Search for the cell housing the specified text and yield its (X, Y) center coordinate. 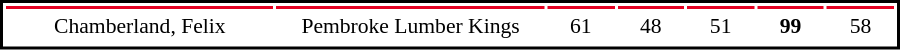
58 (860, 26)
61 (580, 26)
Pembroke Lumber Kings (411, 26)
Chamberland, Felix (140, 26)
99 (790, 26)
48 (650, 26)
51 (720, 26)
